From the cell containing the given text, extract its center point as (x, y) coordinate. 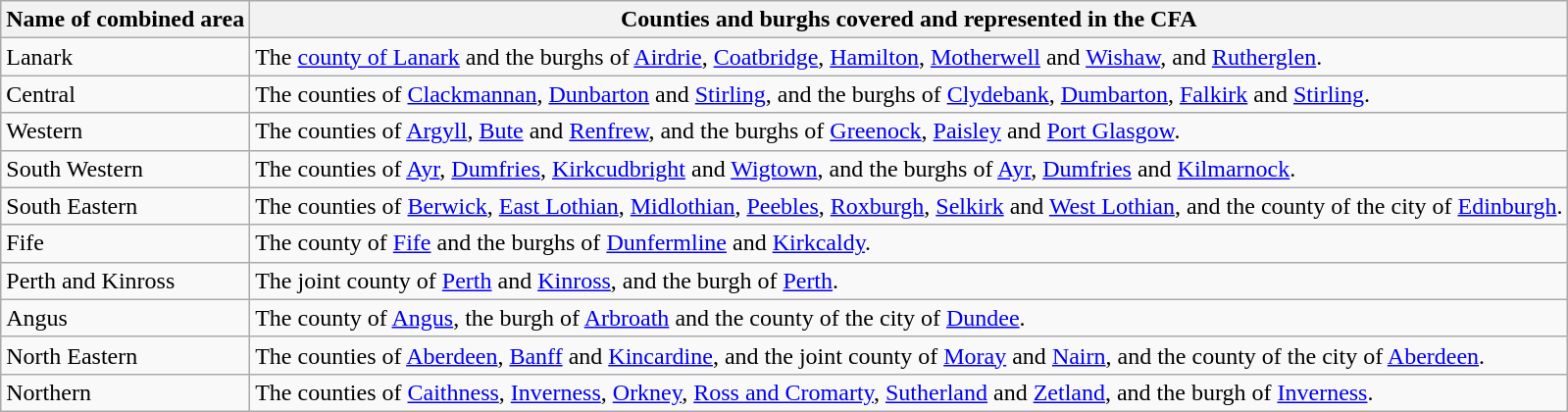
The counties of Berwick, East Lothian, Midlothian, Peebles, Roxburgh, Selkirk and West Lothian, and the county of the city of Edinburgh. (909, 206)
Lanark (126, 57)
The joint county of Perth and Kinross, and the burgh of Perth. (909, 281)
The county of Angus, the burgh of Arbroath and the county of the city of Dundee. (909, 318)
Central (126, 94)
Name of combined area (126, 20)
South Eastern (126, 206)
The counties of Ayr, Dumfries, Kirkcudbright and Wigtown, and the burghs of Ayr, Dumfries and Kilmarnock. (909, 169)
Western (126, 131)
The counties of Aberdeen, Banff and Kincardine, and the joint county of Moray and Nairn, and the county of the city of Aberdeen. (909, 355)
The counties of Clackmannan, Dunbarton and Stirling, and the burghs of Clydebank, Dumbarton, Falkirk and Stirling. (909, 94)
North Eastern (126, 355)
Counties and burghs covered and represented in the CFA (909, 20)
The county of Fife and the burghs of Dunfermline and Kirkcaldy. (909, 243)
The counties of Caithness, Inverness, Orkney, Ross and Cromarty, Sutherland and Zetland, and the burgh of Inverness. (909, 392)
The counties of Argyll, Bute and Renfrew, and the burghs of Greenock, Paisley and Port Glasgow. (909, 131)
Perth and Kinross (126, 281)
Angus (126, 318)
Northern (126, 392)
South Western (126, 169)
The county of Lanark and the burghs of Airdrie, Coatbridge, Hamilton, Motherwell and Wishaw, and Rutherglen. (909, 57)
Fife (126, 243)
